Determine the [x, y] coordinate at the center of the cell enclosing the given text.  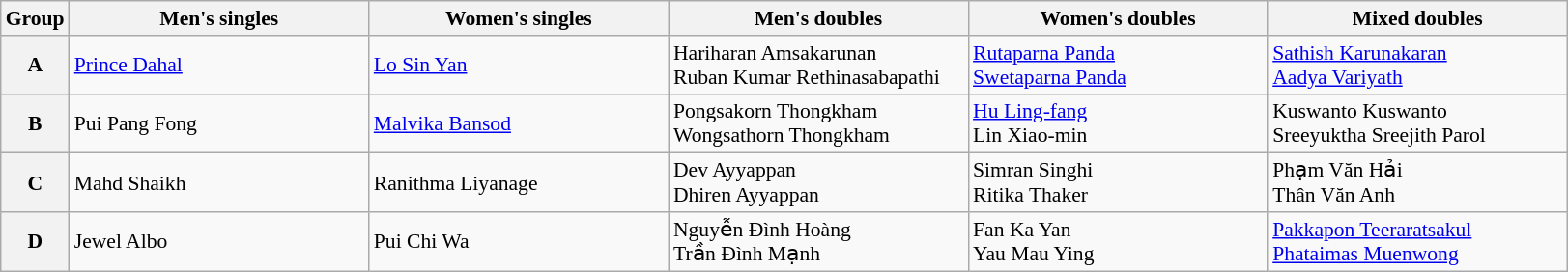
Fan Ka Yan Yau Mau Ying [1118, 241]
Pongsakorn Thongkham Wongsathorn Thongkham [818, 123]
Hu Ling-fang Lin Xiao-min [1118, 123]
Nguyễn Đình Hoàng Trần Đình Mạnh [818, 241]
Lo Sin Yan [519, 66]
Mixed doubles [1417, 18]
Rutaparna Panda Swetaparna Panda [1118, 66]
Prince Dahal [219, 66]
Group [35, 18]
Ranithma Liyanage [519, 183]
Kuswanto Kuswanto Sreeyuktha Sreejith Parol [1417, 123]
Mahd Shaikh [219, 183]
Women's doubles [1118, 18]
Phạm Văn Hải Thân Văn Anh [1417, 183]
Jewel Albo [219, 241]
Pakkapon Teeraratsakul Phataimas Muenwong [1417, 241]
Pui Chi Wa [519, 241]
Sathish Karunakaran Aadya Variyath [1417, 66]
Malvika Bansod [519, 123]
C [35, 183]
D [35, 241]
Men's singles [219, 18]
Men's doubles [818, 18]
Simran Singhi Ritika Thaker [1118, 183]
Pui Pang Fong [219, 123]
A [35, 66]
Dev Ayyappan Dhiren Ayyappan [818, 183]
Hariharan Amsakarunan Ruban Kumar Rethinasabapathi [818, 66]
Women's singles [519, 18]
B [35, 123]
